Search for the cell housing the specified text and yield its (x, y) center coordinate. 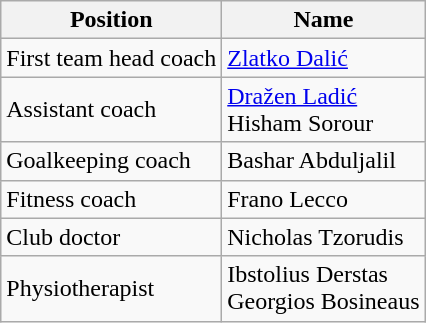
Name (324, 20)
First team head coach (112, 58)
Position (112, 20)
Club doctor (112, 237)
Zlatko Dalić (324, 58)
Physiotherapist (112, 288)
Ibstolius DerstasGeorgios Bosineaus (324, 288)
Frano Lecco (324, 199)
Fitness coach (112, 199)
Goalkeeping coach (112, 161)
Bashar Abduljalil (324, 161)
Dražen Ladić Hisham Sorour (324, 110)
Assistant coach (112, 110)
Nicholas Tzorudis (324, 237)
